Identify which cell holds the provided text, then report its (X, Y) central coordinate. 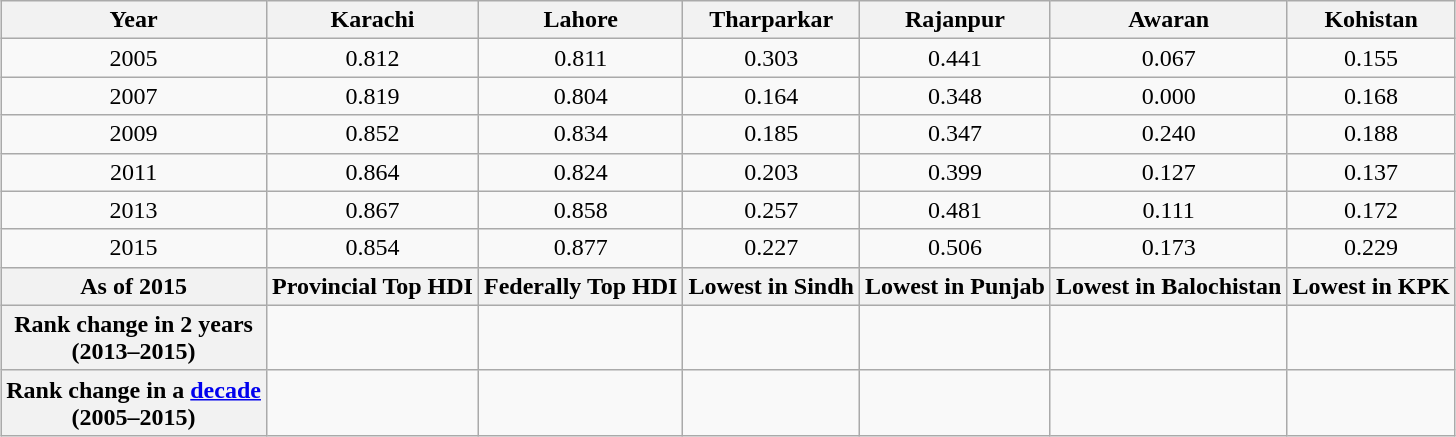
0.852 (372, 134)
2013 (134, 210)
0.185 (771, 134)
2007 (134, 96)
0.111 (1168, 210)
Lahore (580, 20)
0.481 (954, 210)
Awaran (1168, 20)
Year (134, 20)
0.000 (1168, 96)
0.399 (954, 172)
0.303 (771, 58)
Kohistan (1371, 20)
0.168 (1371, 96)
0.812 (372, 58)
0.834 (580, 134)
0.164 (771, 96)
0.819 (372, 96)
0.811 (580, 58)
0.229 (1371, 248)
As of 2015 (134, 286)
0.137 (1371, 172)
0.172 (1371, 210)
0.824 (580, 172)
0.441 (954, 58)
0.867 (372, 210)
Tharparkar (771, 20)
Provincial Top HDI (372, 286)
0.188 (1371, 134)
Federally Top HDI (580, 286)
Lowest in Balochistan (1168, 286)
Lowest in Sindh (771, 286)
0.347 (954, 134)
Rajanpur (954, 20)
0.155 (1371, 58)
0.127 (1168, 172)
Rank change in 2 years(2013–2015) (134, 338)
0.173 (1168, 248)
2005 (134, 58)
2011 (134, 172)
2015 (134, 248)
0.227 (771, 248)
0.877 (580, 248)
0.348 (954, 96)
Karachi (372, 20)
Rank change in a decade(2005–2015) (134, 402)
0.506 (954, 248)
0.257 (771, 210)
Lowest in Punjab (954, 286)
0.240 (1168, 134)
0.203 (771, 172)
0.858 (580, 210)
0.854 (372, 248)
Lowest in KPK (1371, 286)
0.864 (372, 172)
0.067 (1168, 58)
2009 (134, 134)
0.804 (580, 96)
